Detect which cell encompasses the target text, then output its (X, Y) center coordinate. 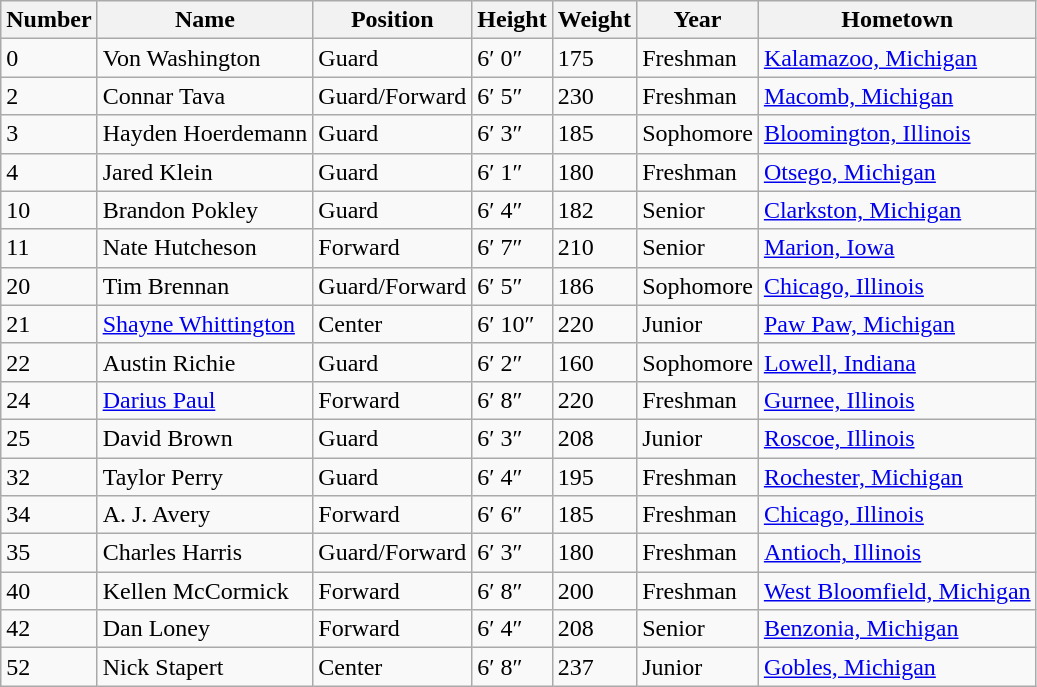
6′ 10″ (512, 324)
237 (594, 667)
Nate Hutcheson (205, 248)
6′ 1″ (512, 172)
11 (49, 248)
10 (49, 210)
4 (49, 172)
Gobles, Michigan (897, 667)
42 (49, 629)
Paw Paw, Michigan (897, 324)
6′ 6″ (512, 515)
25 (49, 438)
20 (49, 286)
195 (594, 477)
2 (49, 96)
Clarkston, Michigan (897, 210)
Tim Brennan (205, 286)
230 (594, 96)
Gurnee, Illinois (897, 400)
Number (49, 20)
Height (512, 20)
186 (594, 286)
Position (392, 20)
175 (594, 58)
Shayne Whittington (205, 324)
Name (205, 20)
Bloomington, Illinois (897, 134)
Lowell, Indiana (897, 362)
0 (49, 58)
Kalamazoo, Michigan (897, 58)
Weight (594, 20)
22 (49, 362)
Kellen McCormick (205, 591)
Antioch, Illinois (897, 553)
200 (594, 591)
Nick Stapert (205, 667)
Otsego, Michigan (897, 172)
Macomb, Michigan (897, 96)
Austin Richie (205, 362)
182 (594, 210)
210 (594, 248)
21 (49, 324)
Roscoe, Illinois (897, 438)
160 (594, 362)
24 (49, 400)
32 (49, 477)
Rochester, Michigan (897, 477)
Taylor Perry (205, 477)
35 (49, 553)
Jared Klein (205, 172)
Year (698, 20)
34 (49, 515)
Brandon Pokley (205, 210)
Hayden Hoerdemann (205, 134)
52 (49, 667)
A. J. Avery (205, 515)
West Bloomfield, Michigan (897, 591)
Darius Paul (205, 400)
Connar Tava (205, 96)
Von Washington (205, 58)
David Brown (205, 438)
Dan Loney (205, 629)
Hometown (897, 20)
6′ 0″ (512, 58)
3 (49, 134)
Benzonia, Michigan (897, 629)
Marion, Iowa (897, 248)
40 (49, 591)
6′ 2″ (512, 362)
6′ 7″ (512, 248)
Charles Harris (205, 553)
